Scan for the cell matching the given text and deliver its [X, Y] coordinate at center. 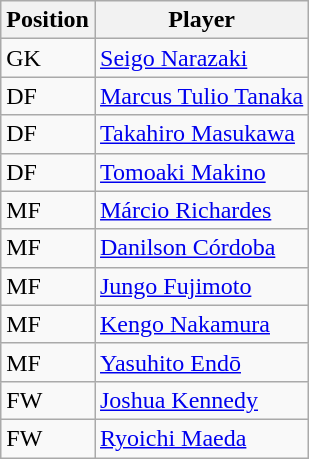
Player [201, 20]
Tomoaki Makino [201, 172]
Marcus Tulio Tanaka [201, 96]
Position [48, 20]
Kengo Nakamura [201, 324]
Joshua Kennedy [201, 400]
Jungo Fujimoto [201, 286]
Seigo Narazaki [201, 58]
Danilson Córdoba [201, 248]
Takahiro Masukawa [201, 134]
Ryoichi Maeda [201, 438]
Yasuhito Endō [201, 362]
Márcio Richardes [201, 210]
GK [48, 58]
